Detect which cell encompasses the target text, then output its (X, Y) center coordinate. 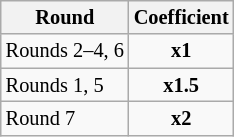
x1 (182, 51)
Round 7 (65, 118)
Round (65, 17)
x2 (182, 118)
Rounds 1, 5 (65, 85)
x1.5 (182, 85)
Coefficient (182, 17)
Rounds 2–4, 6 (65, 51)
